Return [x, y] of the center of cell containing provided text 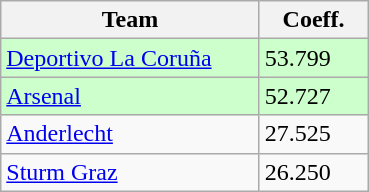
Team [130, 20]
52.727 [314, 96]
Sturm Graz [130, 172]
Coeff. [314, 20]
27.525 [314, 134]
Arsenal [130, 96]
Anderlecht [130, 134]
53.799 [314, 58]
Deportivo La Coruña [130, 58]
26.250 [314, 172]
